Return [X, Y] of the center of cell containing provided text 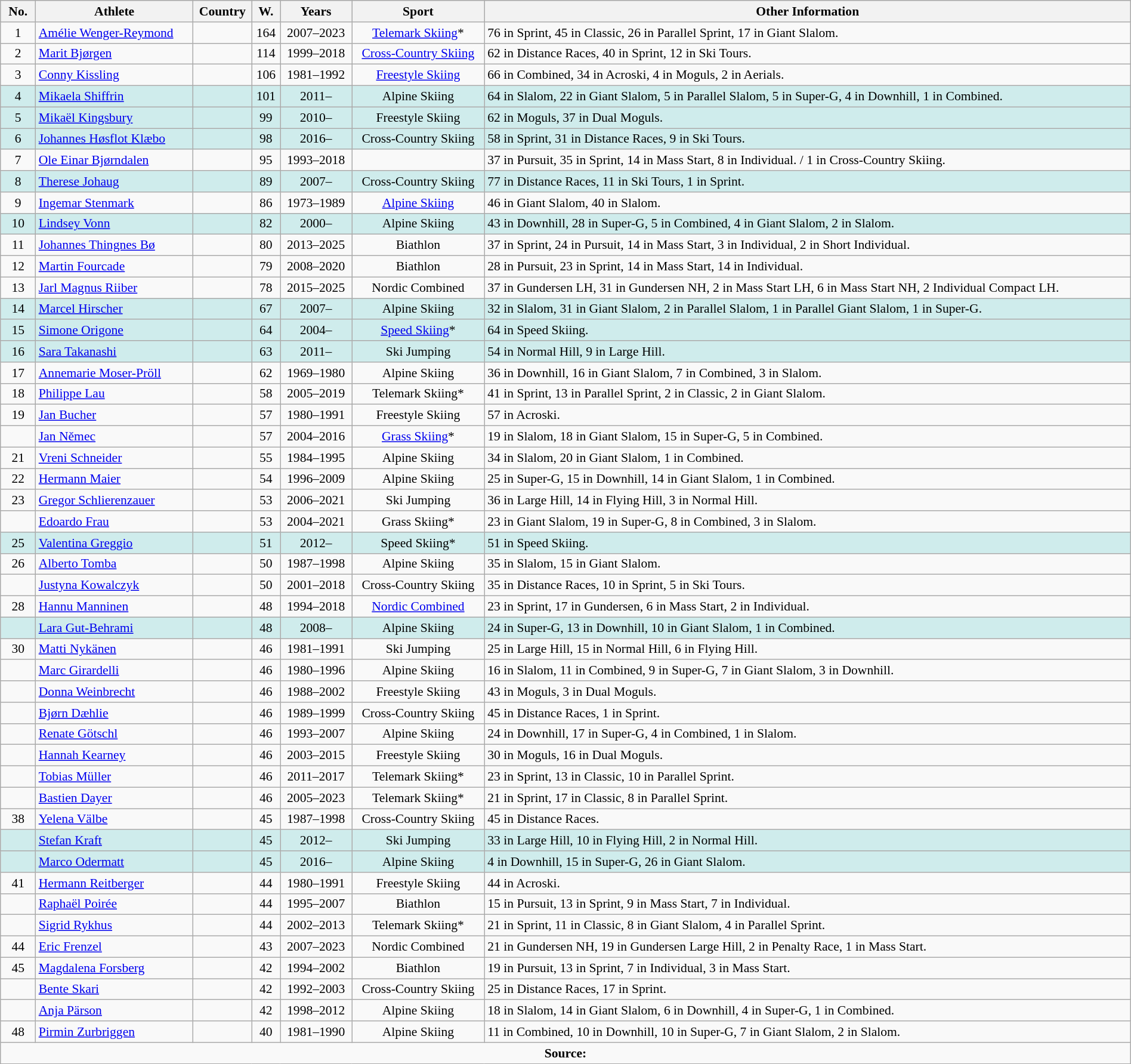
1988–2002 [316, 692]
Marc Girardelli [115, 671]
Magdalena Forsberg [115, 968]
21 in Sprint, 11 in Classic, 8 in Giant Slalom, 4 in Parallel Sprint. [808, 926]
78 [266, 288]
Hannu Manninen [115, 607]
24 in Downhill, 17 in Super-G, 4 in Combined, 1 in Slalom. [808, 734]
36 in Downhill, 16 in Giant Slalom, 7 in Combined, 3 in Slalom. [808, 373]
1996–2009 [316, 479]
2006–2021 [316, 501]
2004–2016 [316, 437]
106 [266, 75]
46 in Giant Slalom, 40 in Slalom. [808, 203]
41 [18, 883]
2010– [316, 118]
86 [266, 203]
Sigrid Rykhus [115, 926]
1984–1995 [316, 458]
21 [18, 458]
1981–1991 [316, 649]
1994–2002 [316, 968]
99 [266, 118]
1981–1992 [316, 75]
4 in Downhill, 15 in Super-G, 26 in Giant Slalom. [808, 862]
43 [266, 947]
25 in Distance Races, 17 in Sprint. [808, 989]
Bente Skari [115, 989]
Country [223, 11]
51 in Speed Skiing. [808, 543]
36 in Large Hill, 14 in Flying Hill, 3 in Normal Hill. [808, 501]
9 [18, 203]
2005–2023 [316, 798]
14 [18, 309]
2004–2021 [316, 522]
No. [18, 11]
8 [18, 181]
33 in Large Hill, 10 in Flying Hill, 2 in Normal Hill. [808, 841]
Eric Frenzel [115, 947]
1992–2003 [316, 989]
18 in Slalom, 14 in Giant Slalom, 6 in Downhill, 4 in Super-G, 1 in Combined. [808, 1011]
Athlete [115, 11]
Bjørn Dæhlie [115, 713]
1973–1989 [316, 203]
Lindsey Vonn [115, 224]
Ingemar Stenmark [115, 203]
79 [266, 267]
Mikaël Kingsbury [115, 118]
15 [18, 331]
62 in Distance Races, 40 in Sprint, 12 in Ski Tours. [808, 54]
2 [18, 54]
62 [266, 373]
35 in Distance Races, 10 in Sprint, 5 in Ski Tours. [808, 585]
16 [18, 351]
Sport [419, 11]
16 in Slalom, 11 in Combined, 9 in Super-G, 7 in Giant Slalom, 3 in Downhill. [808, 671]
10 [18, 224]
41 in Sprint, 13 in Parallel Sprint, 2 in Classic, 2 in Giant Slalom. [808, 394]
25 in Super-G, 15 in Downhill, 14 in Giant Slalom, 1 in Combined. [808, 479]
Bastien Dayer [115, 798]
51 [266, 543]
63 [266, 351]
12 [18, 267]
Vreni Schneider [115, 458]
77 in Distance Races, 11 in Ski Tours, 1 in Sprint. [808, 181]
W. [266, 11]
Valentina Greggio [115, 543]
24 in Super-G, 13 in Downhill, 10 in Giant Slalom, 1 in Combined. [808, 628]
Gregor Schlierenzauer [115, 501]
35 in Slalom, 15 in Giant Slalom. [808, 564]
1995–2007 [316, 904]
1993–2018 [316, 161]
11 [18, 245]
17 [18, 373]
114 [266, 54]
Conny Kissling [115, 75]
26 [18, 564]
67 [266, 309]
64 in Slalom, 22 in Giant Slalom, 5 in Parallel Slalom, 5 in Super-G, 4 in Downhill, 1 in Combined. [808, 97]
2002–2013 [316, 926]
Edoardo Frau [115, 522]
25 [18, 543]
45 in Distance Races, 1 in Sprint. [808, 713]
21 in Sprint, 17 in Classic, 8 in Parallel Sprint. [808, 798]
Johannes Thingnes Bø [115, 245]
2013–2025 [316, 245]
Lara Gut-Behrami [115, 628]
18 [18, 394]
2001–2018 [316, 585]
Marco Odermatt [115, 862]
55 [266, 458]
1 [18, 33]
23 in Giant Slalom, 19 in Super-G, 8 in Combined, 3 in Slalom. [808, 522]
1993–2007 [316, 734]
98 [266, 139]
Other Information [808, 11]
58 [266, 394]
19 in Slalom, 18 in Giant Slalom, 15 in Super-G, 5 in Combined. [808, 437]
43 in Downhill, 28 in Super-G, 5 in Combined, 4 in Giant Slalom, 2 in Slalom. [808, 224]
1998–2012 [316, 1011]
82 [266, 224]
19 in Pursuit, 13 in Sprint, 7 in Individual, 3 in Mass Start. [808, 968]
1989–1999 [316, 713]
Martin Fourcade [115, 267]
Jarl Magnus Riiber [115, 288]
Marcel Hirscher [115, 309]
23 in Sprint, 17 in Gundersen, 6 in Mass Start, 2 in Individual. [808, 607]
13 [18, 288]
Years [316, 11]
1999–2018 [316, 54]
4 [18, 97]
Marit Bjørgen [115, 54]
54 in Normal Hill, 9 in Large Hill. [808, 351]
1981–1990 [316, 1032]
Yelena Välbe [115, 819]
2004– [316, 331]
21 in Gundersen NH, 19 in Gundersen Large Hill, 2 in Penalty Race, 1 in Mass Start. [808, 947]
1994–2018 [316, 607]
Source: [565, 1053]
Raphaël Poirée [115, 904]
2008– [316, 628]
Stefan Kraft [115, 841]
Donna Weinbrecht [115, 692]
1969–1980 [316, 373]
Therese Johaug [115, 181]
58 in Sprint, 31 in Distance Races, 9 in Ski Tours. [808, 139]
19 [18, 415]
Alberto Tomba [115, 564]
34 in Slalom, 20 in Giant Slalom, 1 in Combined. [808, 458]
Pirmin Zurbriggen [115, 1032]
2015–2025 [316, 288]
64 [266, 331]
28 in Pursuit, 23 in Sprint, 14 in Mass Start, 14 in Individual. [808, 267]
37 in Gundersen LH, 31 in Gundersen NH, 2 in Mass Start LH, 6 in Mass Start NH, 2 Individual Compact LH. [808, 288]
2003–2015 [316, 755]
37 in Pursuit, 35 in Sprint, 14 in Mass Start, 8 in Individual. / 1 in Cross-Country Skiing. [808, 161]
5 [18, 118]
Philippe Lau [115, 394]
23 in Sprint, 13 in Classic, 10 in Parallel Sprint. [808, 777]
44 in Acroski. [808, 883]
2000– [316, 224]
Hermann Maier [115, 479]
57 in Acroski. [808, 415]
Renate Götschl [115, 734]
38 [18, 819]
Annemarie Moser-Pröll [115, 373]
101 [266, 97]
Anja Pärson [115, 1011]
25 in Large Hill, 15 in Normal Hill, 6 in Flying Hill. [808, 649]
2011–2017 [316, 777]
Simone Origone [115, 331]
Matti Nykänen [115, 649]
Sara Takanashi [115, 351]
32 in Slalom, 31 in Giant Slalom, 2 in Parallel Slalom, 1 in Parallel Giant Slalom, 1 in Super-G. [808, 309]
Jan Bucher [115, 415]
Hermann Reitberger [115, 883]
Amélie Wenger-Reymond [115, 33]
Justyna Kowalczyk [115, 585]
11 in Combined, 10 in Downhill, 10 in Super-G, 7 in Giant Slalom, 2 in Slalom. [808, 1032]
43 in Moguls, 3 in Dual Moguls. [808, 692]
45 in Distance Races. [808, 819]
2005–2019 [316, 394]
80 [266, 245]
Ole Einar Bjørndalen [115, 161]
3 [18, 75]
30 in Moguls, 16 in Dual Moguls. [808, 755]
30 [18, 649]
28 [18, 607]
Mikaela Shiffrin [115, 97]
64 in Speed Skiing. [808, 331]
95 [266, 161]
164 [266, 33]
40 [266, 1032]
1980–1996 [316, 671]
2008–2020 [316, 267]
62 in Moguls, 37 in Dual Moguls. [808, 118]
Tobias Müller [115, 777]
37 in Sprint, 24 in Pursuit, 14 in Mass Start, 3 in Individual, 2 in Short Individual. [808, 245]
Jan Němec [115, 437]
Johannes Høsflot Klæbo [115, 139]
76 in Sprint, 45 in Classic, 26 in Parallel Sprint, 17 in Giant Slalom. [808, 33]
23 [18, 501]
66 in Combined, 34 in Acroski, 4 in Moguls, 2 in Aerials. [808, 75]
54 [266, 479]
89 [266, 181]
15 in Pursuit, 13 in Sprint, 9 in Mass Start, 7 in Individual. [808, 904]
7 [18, 161]
22 [18, 479]
6 [18, 139]
Hannah Kearney [115, 755]
